Return [X, Y] of the center of cell containing provided text 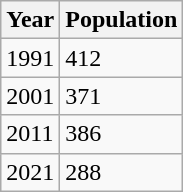
412 [122, 58]
2011 [30, 134]
371 [122, 96]
1991 [30, 58]
Year [30, 20]
Population [122, 20]
2001 [30, 96]
2021 [30, 172]
288 [122, 172]
386 [122, 134]
